Detect which cell encompasses the target text, then output its [x, y] center coordinate. 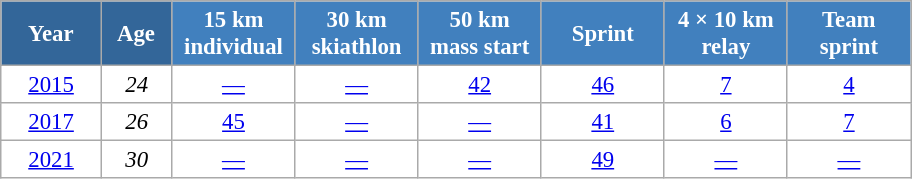
42 [480, 85]
6 [726, 122]
30 km skiathlon [356, 34]
46 [602, 85]
Sprint [602, 34]
45 [234, 122]
41 [602, 122]
26 [136, 122]
Team sprint [848, 34]
30 [136, 160]
Year [52, 34]
Age [136, 34]
24 [136, 85]
2015 [52, 85]
2021 [52, 160]
2017 [52, 122]
4 [848, 85]
50 km mass start [480, 34]
49 [602, 160]
15 km individual [234, 34]
4 × 10 km relay [726, 34]
